Scan for the cell matching the given text and deliver its [x, y] coordinate at center. 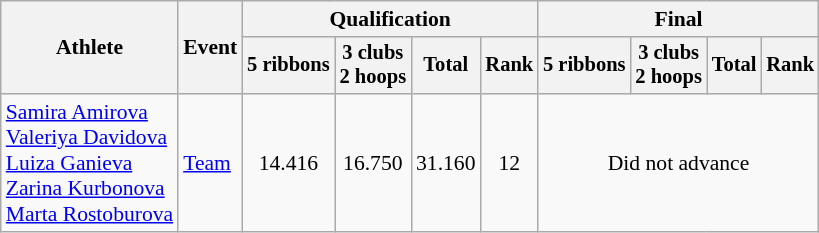
3 clubs 2 hoops [373, 66]
12 [509, 163]
Samira AmirovaValeriya DavidovaLuiza GanievaZarina KurbonovaMarta Rostoburova [90, 163]
Did not advance [678, 163]
Team [210, 163]
Qualification [390, 19]
Event [210, 48]
Final [678, 19]
16.750 [373, 163]
14.416 [288, 163]
3 clubs2 hoops [668, 66]
31.160 [446, 163]
Athlete [90, 48]
